Locate the cell with the specified text and output its [X, Y] center coordinate. 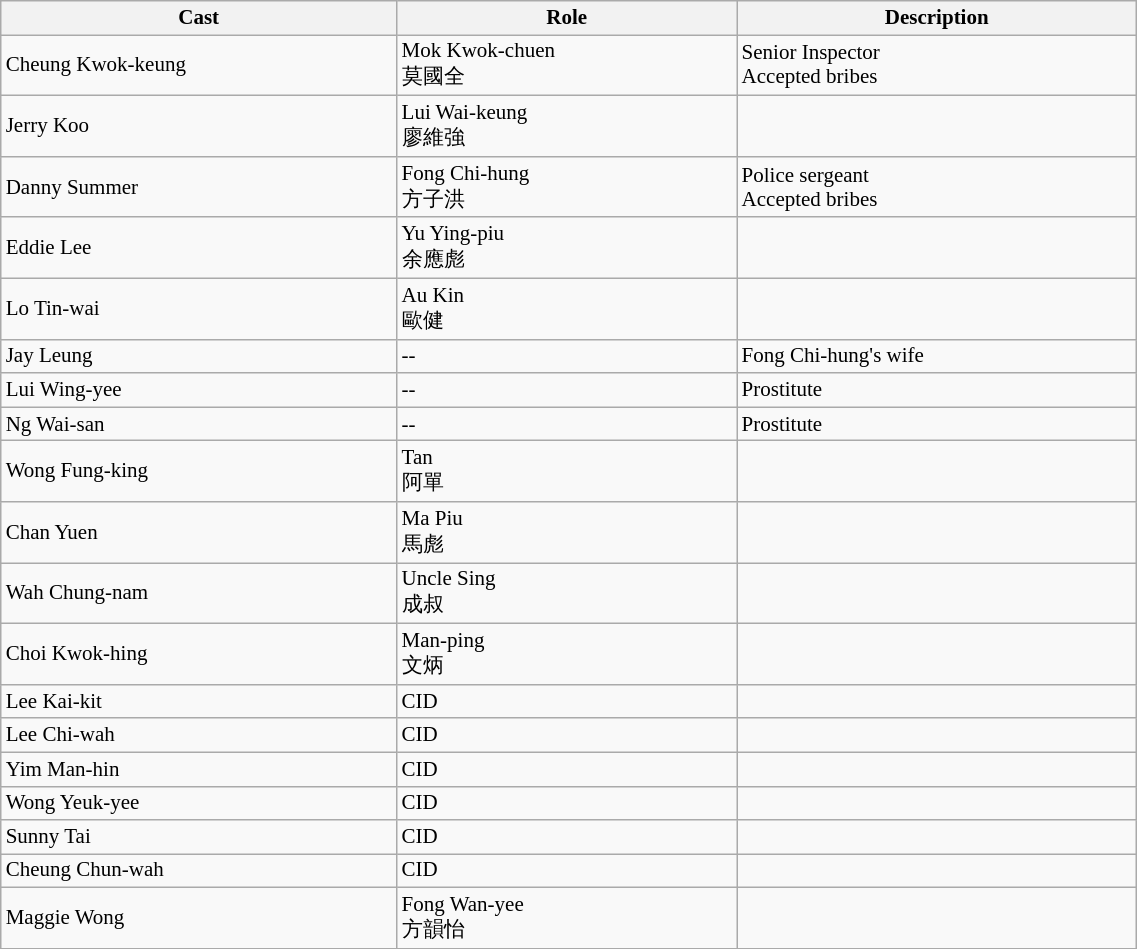
Ng Wai-san [199, 424]
Lo Tin-wai [199, 308]
Mok Kwok-chuen莫國全 [567, 66]
Cheung Kwok-keung [199, 66]
Choi Kwok-hing [199, 654]
Jay Leung [199, 356]
Maggie Wong [199, 918]
Fong Chi-hung方子洪 [567, 186]
Lui Wai-keung廖維強 [567, 126]
Ma Piu馬彪 [567, 532]
Role [567, 18]
Wah Chung-nam [199, 594]
Lee Chi-wah [199, 735]
Police sergeantAccepted bribes [937, 186]
Jerry Koo [199, 126]
Cheung Chun-wah [199, 871]
Fong Chi-hung's wife [937, 356]
Danny Summer [199, 186]
Yu Ying-piu余應彪 [567, 248]
Uncle Sing成叔 [567, 594]
Tan阿單 [567, 472]
Wong Yeuk-yee [199, 803]
Eddie Lee [199, 248]
Fong Wan-yee方韻怡 [567, 918]
Senior InspectorAccepted bribes [937, 66]
Lee Kai-kit [199, 701]
Chan Yuen [199, 532]
Lui Wing-yee [199, 390]
Wong Fung-king [199, 472]
Man-ping文炳 [567, 654]
Cast [199, 18]
Yim Man-hin [199, 769]
Sunny Tai [199, 837]
Description [937, 18]
Au Kin歐健 [567, 308]
